Provide the [X, Y] coordinate of the cell's center where the given text is located.  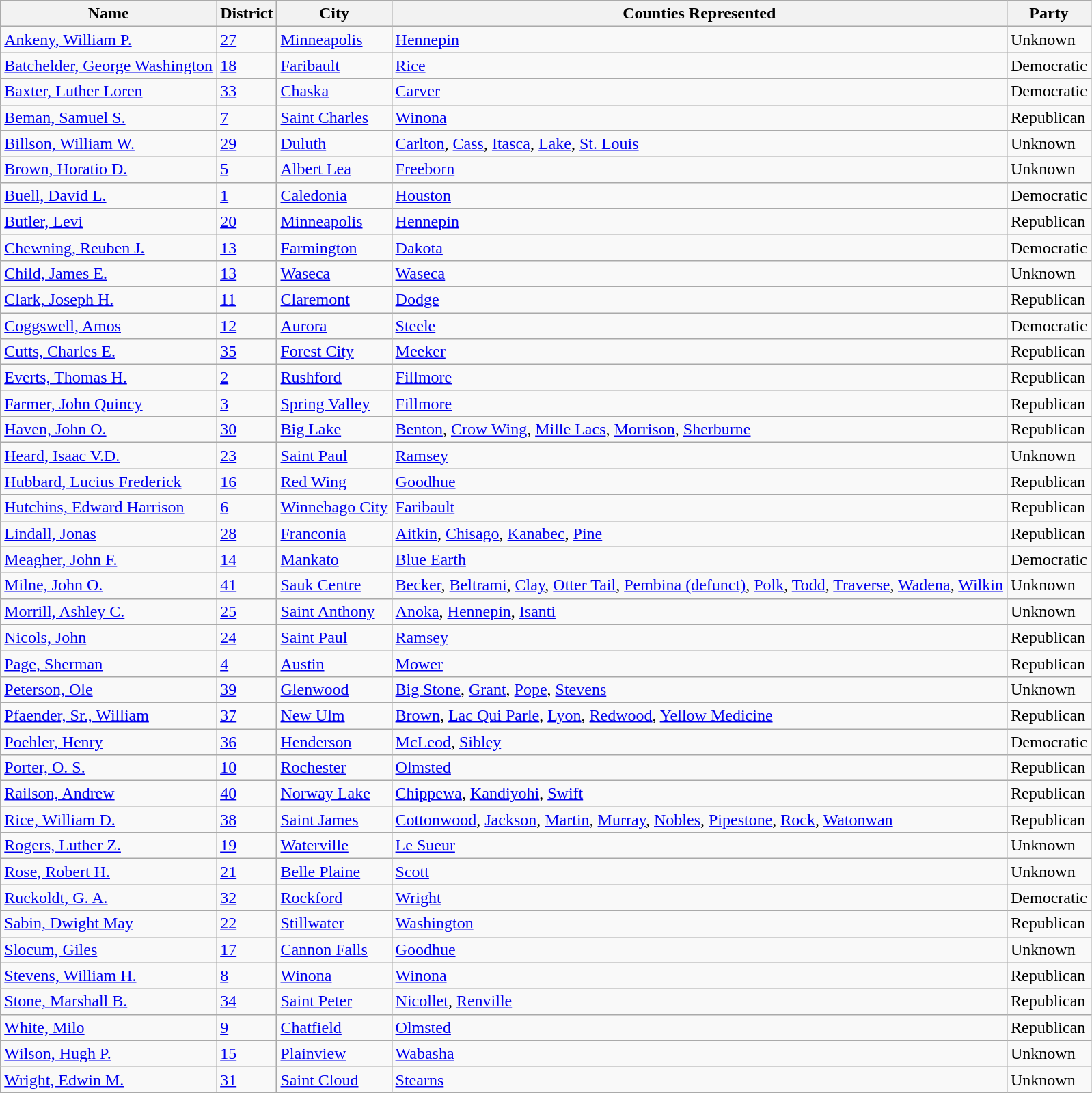
Saint James [334, 820]
Railson, Andrew [109, 794]
District [247, 14]
Belle Plaine [334, 872]
Rushford [334, 378]
41 [247, 585]
Big Stone, Grant, Pope, Stevens [699, 689]
32 [247, 898]
34 [247, 1001]
15 [247, 1053]
Glenwood [334, 689]
14 [247, 559]
Carlton, Cass, Itasca, Lake, St. Louis [699, 143]
Milne, John O. [109, 585]
Nicols, John [109, 637]
Washington [699, 924]
Everts, Thomas H. [109, 378]
Porter, O. S. [109, 768]
Coggswell, Amos [109, 326]
6 [247, 508]
Plainview [334, 1053]
20 [247, 221]
Dakota [699, 247]
18 [247, 66]
Rice, William D. [109, 820]
27 [247, 40]
Stillwater [334, 924]
Chatfield [334, 1027]
Claremont [334, 299]
Pfaender, Sr., William [109, 715]
30 [247, 430]
Saint Cloud [334, 1079]
19 [247, 846]
Carver [699, 92]
Duluth [334, 143]
Big Lake [334, 430]
Counties Represented [699, 14]
Forest City [334, 352]
Wilson, Hugh P. [109, 1053]
Haven, John O. [109, 430]
Mower [699, 663]
31 [247, 1079]
22 [247, 924]
25 [247, 611]
1 [247, 195]
Saint Peter [334, 1001]
Batchelder, George Washington [109, 66]
Meeker [699, 352]
Name [109, 14]
Farmington [334, 247]
Benton, Crow Wing, Mille Lacs, Morrison, Sherburne [699, 430]
Franconia [334, 534]
Henderson [334, 741]
Freeborn [699, 169]
Le Sueur [699, 846]
White, Milo [109, 1027]
Wright, Edwin M. [109, 1079]
33 [247, 92]
Stone, Marshall B. [109, 1001]
Blue Earth [699, 559]
8 [247, 976]
Stevens, William H. [109, 976]
36 [247, 741]
Sabin, Dwight May [109, 924]
Saint Charles [334, 117]
Norway Lake [334, 794]
Rogers, Luther Z. [109, 846]
16 [247, 482]
Lindall, Jonas [109, 534]
Cannon Falls [334, 950]
Stearns [699, 1079]
Farmer, John Quincy [109, 404]
Page, Sherman [109, 663]
Brown, Horatio D. [109, 169]
Child, James E. [109, 273]
Party [1048, 14]
Spring Valley [334, 404]
Dodge [699, 299]
Baxter, Luther Loren [109, 92]
Austin [334, 663]
35 [247, 352]
Butler, Levi [109, 221]
Saint Anthony [334, 611]
29 [247, 143]
Hubbard, Lucius Frederick [109, 482]
5 [247, 169]
40 [247, 794]
New Ulm [334, 715]
Chewning, Reuben J. [109, 247]
Poehler, Henry [109, 741]
Mankato [334, 559]
Scott [699, 872]
Wright [699, 898]
Waterville [334, 846]
City [334, 14]
24 [247, 637]
Buell, David L. [109, 195]
Ankeny, William P. [109, 40]
Rice [699, 66]
Heard, Isaac V.D. [109, 456]
12 [247, 326]
Cottonwood, Jackson, Martin, Murray, Nobles, Pipestone, Rock, Watonwan [699, 820]
Cutts, Charles E. [109, 352]
23 [247, 456]
2 [247, 378]
Sauk Centre [334, 585]
Aitkin, Chisago, Kanabec, Pine [699, 534]
Slocum, Giles [109, 950]
Clark, Joseph H. [109, 299]
7 [247, 117]
McLeod, Sibley [699, 741]
Meagher, John F. [109, 559]
Rose, Robert H. [109, 872]
Houston [699, 195]
9 [247, 1027]
Rochester [334, 768]
Anoka, Hennepin, Isanti [699, 611]
Chaska [334, 92]
Caledonia [334, 195]
Nicollet, Renville [699, 1001]
39 [247, 689]
3 [247, 404]
Beman, Samuel S. [109, 117]
Ruckoldt, G. A. [109, 898]
17 [247, 950]
37 [247, 715]
Steele [699, 326]
Hutchins, Edward Harrison [109, 508]
21 [247, 872]
38 [247, 820]
Billson, William W. [109, 143]
Winnebago City [334, 508]
Becker, Beltrami, Clay, Otter Tail, Pembina (defunct), Polk, Todd, Traverse, Wadena, Wilkin [699, 585]
Rockford [334, 898]
11 [247, 299]
4 [247, 663]
10 [247, 768]
Wabasha [699, 1053]
28 [247, 534]
Aurora [334, 326]
Red Wing [334, 482]
Chippewa, Kandiyohi, Swift [699, 794]
Morrill, Ashley C. [109, 611]
Albert Lea [334, 169]
Peterson, Ole [109, 689]
Brown, Lac Qui Parle, Lyon, Redwood, Yellow Medicine [699, 715]
